For the text-containing cell, return its midpoint in [X, Y] coordinate format. 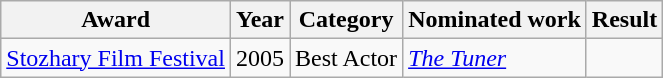
2005 [260, 58]
Stozhary Film Festival [116, 58]
Category [346, 20]
The Tuner [495, 58]
Year [260, 20]
Best Actor [346, 58]
Nominated work [495, 20]
Result [624, 20]
Award [116, 20]
